Search for the cell housing the specified text and yield its (x, y) center coordinate. 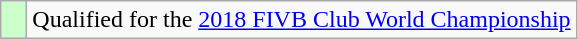
Qualified for the 2018 FIVB Club World Championship (302, 20)
